Pinpoint the cell where the given text exists, returning its [x, y] midpoint coordinate. 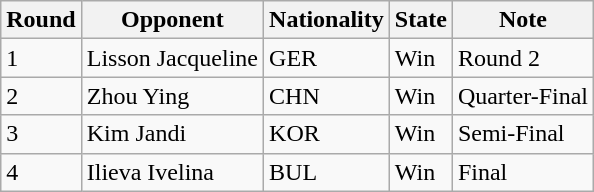
Ilieva Ivelina [172, 172]
Round [41, 20]
3 [41, 134]
KOR [327, 134]
CHN [327, 96]
Final [522, 172]
State [420, 20]
1 [41, 58]
Semi-Final [522, 134]
BUL [327, 172]
GER [327, 58]
Nationality [327, 20]
Quarter-Final [522, 96]
Zhou Ying [172, 96]
Round 2 [522, 58]
Lisson Jacqueline [172, 58]
Note [522, 20]
2 [41, 96]
Opponent [172, 20]
Kim Jandi [172, 134]
4 [41, 172]
